Provide the (x, y) coordinate of the cell's center where the given text is located.  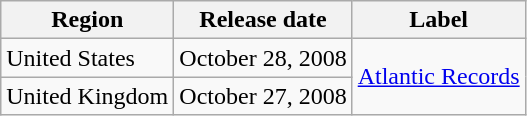
United Kingdom (88, 96)
Atlantic Records (438, 77)
Region (88, 20)
October 27, 2008 (263, 96)
Label (438, 20)
October 28, 2008 (263, 58)
United States (88, 58)
Release date (263, 20)
